Return (x, y) of the center of cell containing provided text 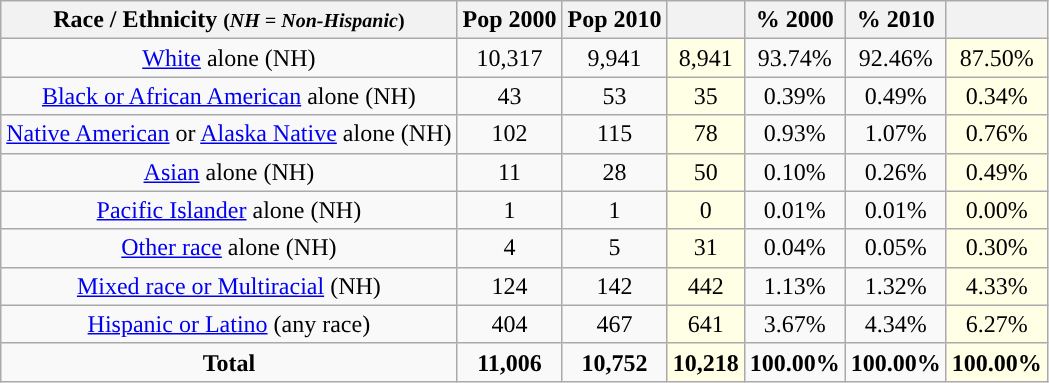
92.46% (896, 58)
142 (614, 286)
8,941 (706, 58)
0.00% (996, 210)
50 (706, 172)
35 (706, 96)
102 (510, 134)
Native American or Alaska Native alone (NH) (229, 134)
1.32% (896, 286)
Hispanic or Latino (any race) (229, 324)
11 (510, 172)
% 2010 (896, 20)
Other race alone (NH) (229, 248)
4.33% (996, 286)
Black or African American alone (NH) (229, 96)
467 (614, 324)
5 (614, 248)
Mixed race or Multiracial (NH) (229, 286)
78 (706, 134)
0.34% (996, 96)
641 (706, 324)
0.93% (794, 134)
0.05% (896, 248)
124 (510, 286)
442 (706, 286)
Pacific Islander alone (NH) (229, 210)
115 (614, 134)
Total (229, 362)
10,218 (706, 362)
28 (614, 172)
0.30% (996, 248)
6.27% (996, 324)
0.76% (996, 134)
10,752 (614, 362)
Asian alone (NH) (229, 172)
1.13% (794, 286)
White alone (NH) (229, 58)
87.50% (996, 58)
Race / Ethnicity (NH = Non-Hispanic) (229, 20)
93.74% (794, 58)
10,317 (510, 58)
43 (510, 96)
% 2000 (794, 20)
Pop 2010 (614, 20)
9,941 (614, 58)
0 (706, 210)
1.07% (896, 134)
53 (614, 96)
0.39% (794, 96)
3.67% (794, 324)
0.04% (794, 248)
31 (706, 248)
4 (510, 248)
4.34% (896, 324)
404 (510, 324)
0.26% (896, 172)
11,006 (510, 362)
Pop 2000 (510, 20)
0.10% (794, 172)
